Return [X, Y] of the center of cell containing provided text 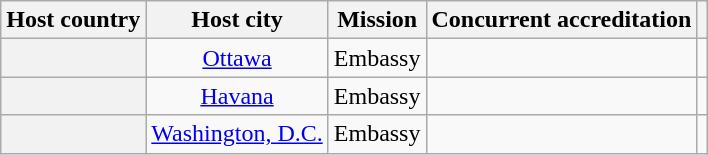
Concurrent accreditation [562, 20]
Ottawa [237, 58]
Havana [237, 96]
Mission [377, 20]
Washington, D.C. [237, 134]
Host city [237, 20]
Host country [74, 20]
